For the text-containing cell, return its midpoint in [X, Y] coordinate format. 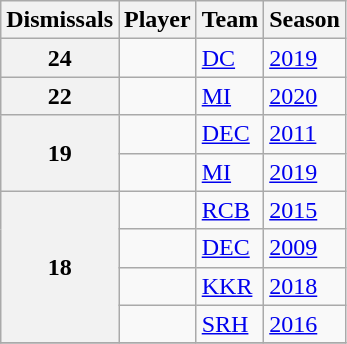
DC [230, 58]
24 [60, 58]
Team [230, 20]
SRH [230, 324]
19 [60, 153]
Season [305, 20]
2020 [305, 96]
2018 [305, 286]
2009 [305, 248]
Player [157, 20]
RCB [230, 210]
22 [60, 96]
18 [60, 267]
2011 [305, 134]
2016 [305, 324]
2015 [305, 210]
Dismissals [60, 20]
KKR [230, 286]
